Search for the cell housing the specified text and yield its (x, y) center coordinate. 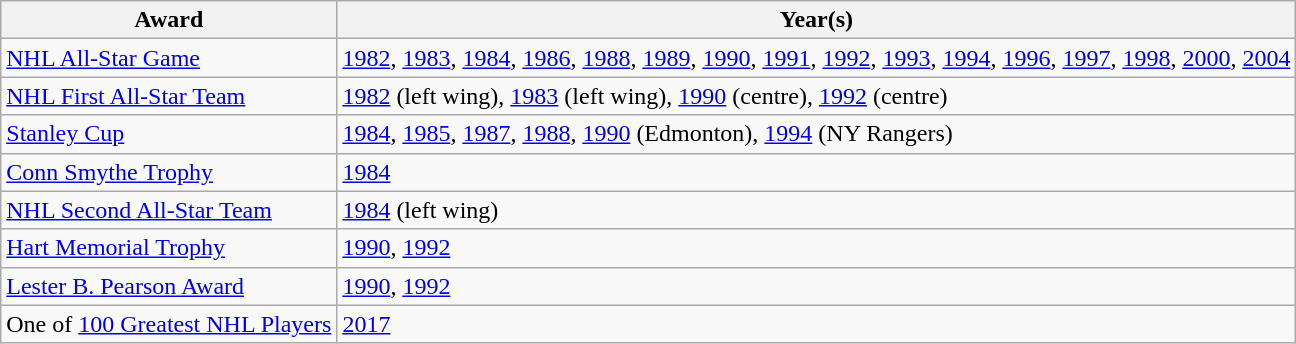
Award (169, 20)
1984, 1985, 1987, 1988, 1990 (Edmonton), 1994 (NY Rangers) (816, 134)
Conn Smythe Trophy (169, 172)
Lester B. Pearson Award (169, 286)
1982, 1983, 1984, 1986, 1988, 1989, 1990, 1991, 1992, 1993, 1994, 1996, 1997, 1998, 2000, 2004 (816, 58)
1984 (left wing) (816, 210)
Year(s) (816, 20)
One of 100 Greatest NHL Players (169, 324)
NHL All-Star Game (169, 58)
1982 (left wing), 1983 (left wing), 1990 (centre), 1992 (centre) (816, 96)
NHL First All-Star Team (169, 96)
Hart Memorial Trophy (169, 248)
Stanley Cup (169, 134)
2017 (816, 324)
NHL Second All-Star Team (169, 210)
1984 (816, 172)
